Identify which cell holds the provided text, then report its [x, y] central coordinate. 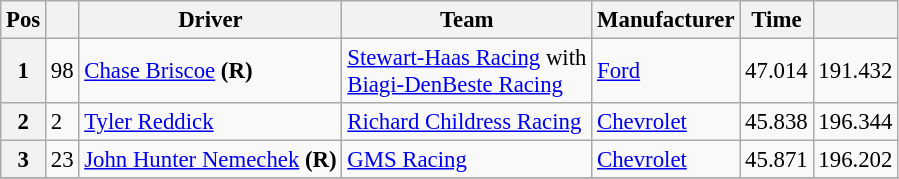
47.014 [776, 72]
Manufacturer [666, 20]
3 [24, 160]
196.344 [856, 122]
Pos [24, 20]
45.871 [776, 160]
Time [776, 20]
Tyler Reddick [210, 122]
Driver [210, 20]
Stewart-Haas Racing with Biagi-DenBeste Racing [467, 72]
98 [62, 72]
196.202 [856, 160]
Richard Childress Racing [467, 122]
Ford [666, 72]
1 [24, 72]
45.838 [776, 122]
GMS Racing [467, 160]
23 [62, 160]
Team [467, 20]
191.432 [856, 72]
Chase Briscoe (R) [210, 72]
John Hunter Nemechek (R) [210, 160]
